Capture the cell that displays the provided text and extract its [x, y] central coordinate. 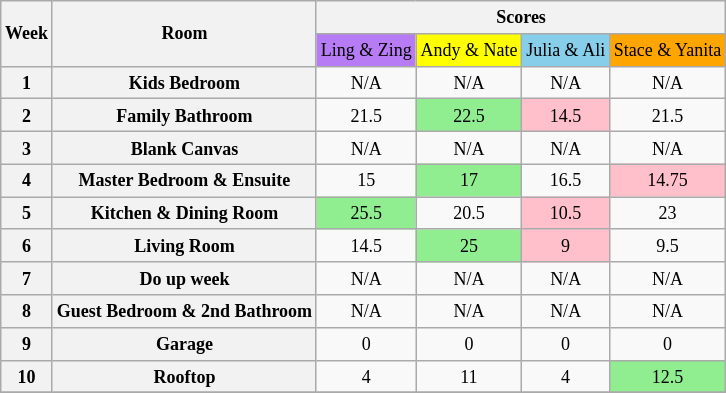
8 [27, 312]
10.5 [566, 214]
11 [469, 376]
10 [27, 376]
Week [27, 34]
1 [27, 82]
Rooftop [184, 376]
5 [27, 214]
Stace & Yanita [667, 50]
Family Bathroom [184, 116]
25.5 [366, 214]
Andy & Nate [469, 50]
23 [667, 214]
6 [27, 246]
3 [27, 148]
Blank Canvas [184, 148]
17 [469, 180]
Garage [184, 344]
15 [366, 180]
Kids Bedroom [184, 82]
Kitchen & Dining Room [184, 214]
Master Bedroom & Ensuite [184, 180]
7 [27, 278]
14.75 [667, 180]
Do up week [184, 278]
22.5 [469, 116]
Julia & Ali [566, 50]
25 [469, 246]
12.5 [667, 376]
20.5 [469, 214]
Living Room [184, 246]
Guest Bedroom & 2nd Bathroom [184, 312]
Room [184, 34]
2 [27, 116]
Scores [520, 18]
9.5 [667, 246]
Ling & Zing [366, 50]
16.5 [566, 180]
